For the text-containing cell, return its midpoint in [X, Y] coordinate format. 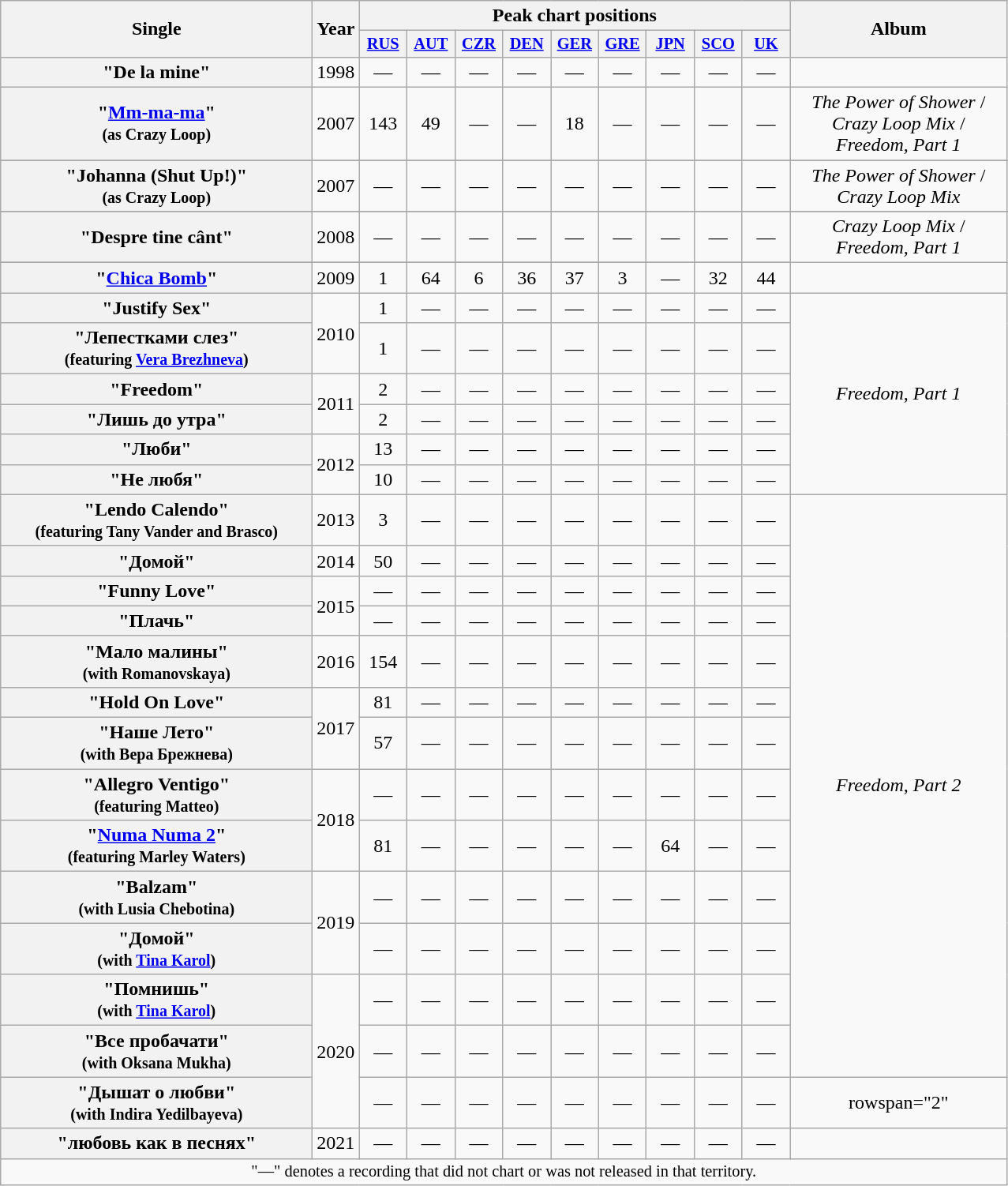
36 [527, 278]
"Домой"(with Tina Karol) [156, 949]
The Power of Shower /Crazy Loop Mix [898, 186]
2012 [336, 464]
57 [384, 744]
2018 [336, 820]
Freedom, Part 1 [898, 393]
"Дышат о любви"(with Indira Yedilbayeva) [156, 1102]
"Johanna (Shut Up!)"(as Crazy Loop) [156, 186]
"De la mine" [156, 72]
2021 [336, 1143]
"Hold On Love" [156, 702]
"Наше Лето"(with Вера Брежнева) [156, 744]
"Помнишь"(with Tina Karol) [156, 1000]
2009 [336, 278]
10 [384, 479]
"Мало малины"(with Romanovskaya) [156, 662]
"Allegro Ventigo"(featuring Matteo) [156, 794]
Crazy Loop Mix /Freedom, Part 1 [898, 237]
"Люби" [156, 449]
"Домой" [156, 561]
49 [431, 124]
2016 [336, 662]
18 [575, 124]
"Все пробачати"(with Oksana Mukha) [156, 1052]
2008 [336, 237]
"Funny Love" [156, 591]
2017 [336, 728]
2010 [336, 333]
44 [766, 278]
The Power of Shower /Crazy Loop Mix /Freedom, Part 1 [898, 124]
154 [384, 662]
"любовь как в песнях" [156, 1143]
"Плачь" [156, 621]
Album [898, 29]
2014 [336, 561]
RUS [384, 44]
CZR [478, 44]
1998 [336, 72]
Single [156, 29]
2020 [336, 1052]
UK [766, 44]
"Justify Sex" [156, 308]
Peak chart positions [575, 16]
37 [575, 278]
32 [718, 278]
rowspan="2" [898, 1102]
"Lendo Calendo"(featuring Tany Vander and Brasco) [156, 520]
"Numa Numa 2"(featuring Marley Waters) [156, 846]
"Freedom" [156, 389]
"Лишь до утра" [156, 419]
50 [384, 561]
"Mm-ma-ma"(as Crazy Loop) [156, 124]
AUT [431, 44]
DEN [527, 44]
JPN [671, 44]
"Chica Bomb" [156, 278]
"Не любя" [156, 479]
"Despre tine cânt" [156, 237]
2011 [336, 404]
2015 [336, 606]
13 [384, 449]
Year [336, 29]
SCO [718, 44]
Freedom, Part 2 [898, 786]
143 [384, 124]
"Balzam"(with Lusia Chebotina) [156, 897]
2013 [336, 520]
6 [478, 278]
GER [575, 44]
2019 [336, 923]
"—" denotes a recording that did not chart or was not released in that territory. [504, 1172]
"Лепестками слез"(featuring Vera Brezhneva) [156, 349]
GRE [622, 44]
